Locate the cell with the specified text and output its [x, y] center coordinate. 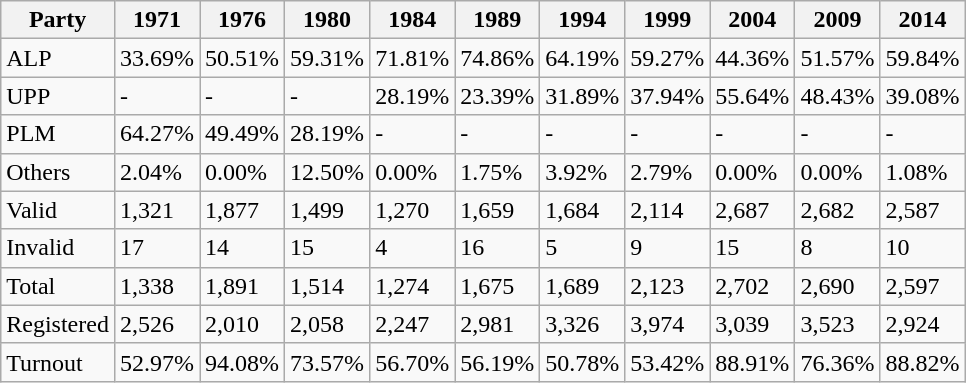
51.57% [838, 58]
Party [58, 20]
UPP [58, 96]
2,924 [922, 324]
1976 [242, 20]
50.51% [242, 58]
1,338 [156, 286]
ALP [58, 58]
94.08% [242, 362]
74.86% [498, 58]
2004 [752, 20]
2,687 [752, 210]
1984 [412, 20]
59.31% [328, 58]
3,039 [752, 324]
Registered [58, 324]
2,123 [668, 286]
1980 [328, 20]
1.75% [498, 172]
31.89% [582, 96]
Valid [58, 210]
9 [668, 248]
1,675 [498, 286]
8 [838, 248]
71.81% [412, 58]
52.97% [156, 362]
1989 [498, 20]
2009 [838, 20]
PLM [58, 134]
3,974 [668, 324]
56.19% [498, 362]
59.27% [668, 58]
2,690 [838, 286]
1,499 [328, 210]
2,058 [328, 324]
56.70% [412, 362]
2,247 [412, 324]
Others [58, 172]
64.19% [582, 58]
23.39% [498, 96]
88.91% [752, 362]
3.92% [582, 172]
14 [242, 248]
Total [58, 286]
76.36% [838, 362]
3,326 [582, 324]
33.69% [156, 58]
1999 [668, 20]
1,891 [242, 286]
55.64% [752, 96]
88.82% [922, 362]
37.94% [668, 96]
44.36% [752, 58]
1,689 [582, 286]
2,702 [752, 286]
3,523 [838, 324]
1,514 [328, 286]
1.08% [922, 172]
12.50% [328, 172]
2,981 [498, 324]
1,270 [412, 210]
1,877 [242, 210]
Turnout [58, 362]
1,684 [582, 210]
53.42% [668, 362]
2.79% [668, 172]
2,114 [668, 210]
5 [582, 248]
2,010 [242, 324]
2.04% [156, 172]
2,597 [922, 286]
1,274 [412, 286]
1971 [156, 20]
64.27% [156, 134]
2,587 [922, 210]
Invalid [58, 248]
1,321 [156, 210]
10 [922, 248]
48.43% [838, 96]
16 [498, 248]
2014 [922, 20]
1994 [582, 20]
4 [412, 248]
17 [156, 248]
59.84% [922, 58]
49.49% [242, 134]
39.08% [922, 96]
73.57% [328, 362]
50.78% [582, 362]
1,659 [498, 210]
2,682 [838, 210]
2,526 [156, 324]
